Locate the cell with the specified text and output its [x, y] center coordinate. 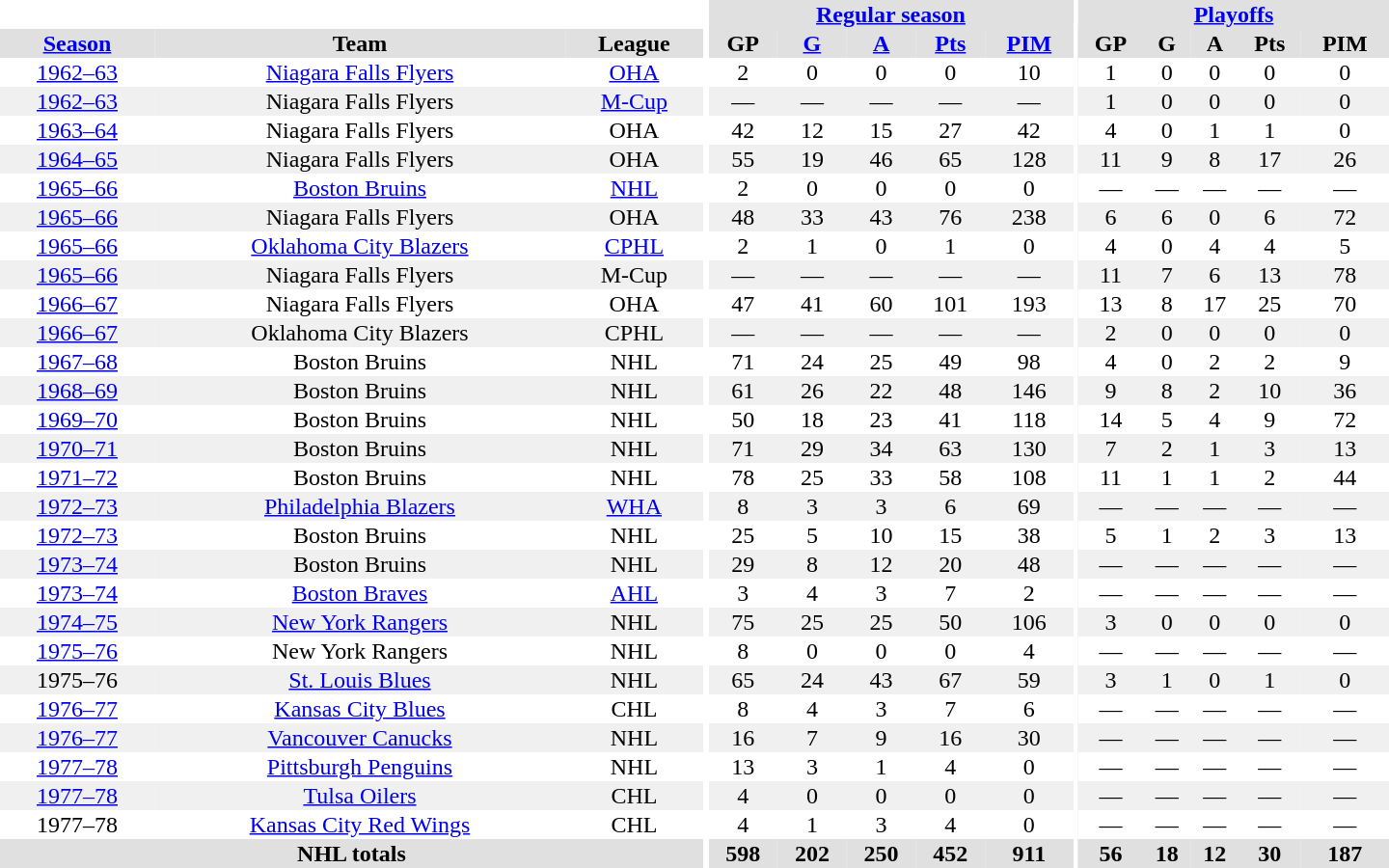
130 [1028, 448]
22 [882, 391]
108 [1028, 477]
36 [1345, 391]
911 [1028, 854]
38 [1028, 535]
598 [743, 854]
St. Louis Blues [360, 680]
1967–68 [77, 362]
Season [77, 43]
63 [950, 448]
106 [1028, 622]
Playoffs [1234, 14]
1974–75 [77, 622]
1969–70 [77, 420]
46 [882, 159]
1964–65 [77, 159]
1968–69 [77, 391]
60 [882, 304]
1970–71 [77, 448]
Boston Braves [360, 593]
70 [1345, 304]
101 [950, 304]
187 [1345, 854]
Vancouver Canucks [360, 738]
69 [1028, 506]
20 [950, 564]
League [635, 43]
Kansas City Red Wings [360, 825]
76 [950, 217]
14 [1111, 420]
1971–72 [77, 477]
AHL [635, 593]
59 [1028, 680]
44 [1345, 477]
Team [360, 43]
118 [1028, 420]
250 [882, 854]
146 [1028, 391]
49 [950, 362]
19 [812, 159]
58 [950, 477]
452 [950, 854]
98 [1028, 362]
1963–64 [77, 130]
WHA [635, 506]
Philadelphia Blazers [360, 506]
193 [1028, 304]
Regular season [890, 14]
23 [882, 420]
61 [743, 391]
128 [1028, 159]
67 [950, 680]
34 [882, 448]
Pittsburgh Penguins [360, 767]
47 [743, 304]
Tulsa Oilers [360, 796]
55 [743, 159]
Kansas City Blues [360, 709]
NHL totals [351, 854]
27 [950, 130]
56 [1111, 854]
202 [812, 854]
238 [1028, 217]
75 [743, 622]
